Scan for the cell matching the given text and deliver its [X, Y] coordinate at center. 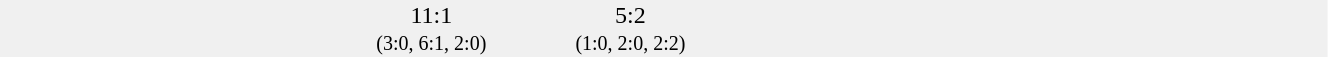
11:1(3:0, 6:1, 2:0) [432, 28]
5:2(1:0, 2:0, 2:2) [630, 28]
